Scan for the cell matching the given text and deliver its [X, Y] coordinate at center. 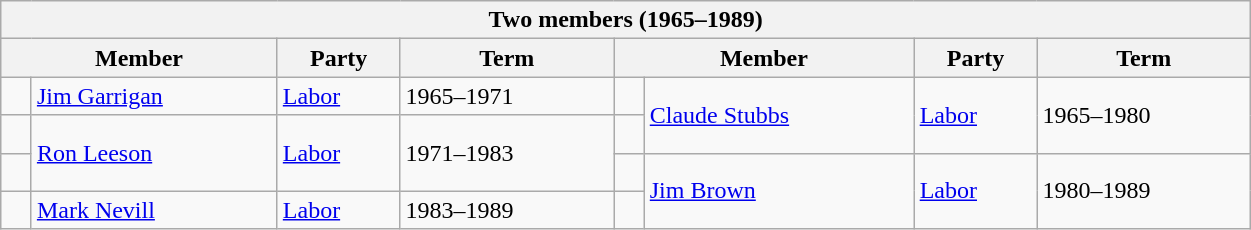
1965–1980 [1144, 115]
1965–1971 [507, 96]
Jim Garrigan [154, 96]
Jim Brown [779, 191]
Ron Leeson [154, 153]
Claude Stubbs [779, 115]
Mark Nevill [154, 210]
Two members (1965–1989) [626, 20]
1971–1983 [507, 153]
1980–1989 [1144, 191]
1983–1989 [507, 210]
